Pinpoint the cell where the given text exists, returning its (X, Y) midpoint coordinate. 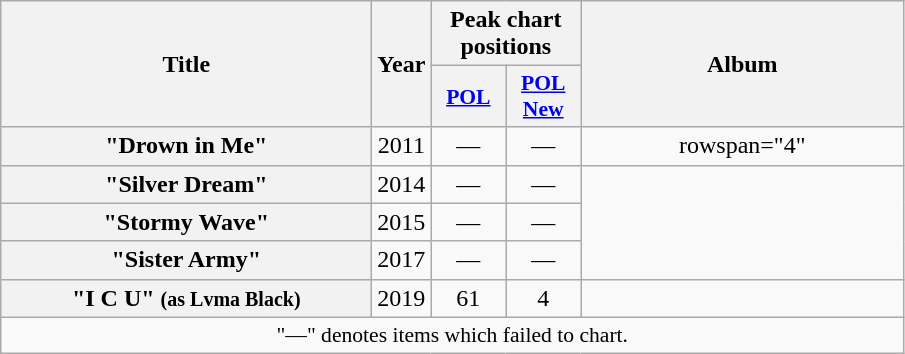
Album (742, 64)
POL (468, 96)
"I C U" (as Lvma Black) (186, 298)
Year (402, 64)
rowspan="4" (742, 146)
POLNew (544, 96)
4 (544, 298)
"Silver Dream" (186, 184)
"Stormy Wave" (186, 222)
2019 (402, 298)
"Drown in Me" (186, 146)
2011 (402, 146)
"Sister Army" (186, 260)
2017 (402, 260)
Title (186, 64)
2014 (402, 184)
2015 (402, 222)
61 (468, 298)
"—" denotes items which failed to chart. (452, 335)
Peak chart positions (506, 34)
